Provide the (x, y) coordinate of the cell's center where the given text is located.  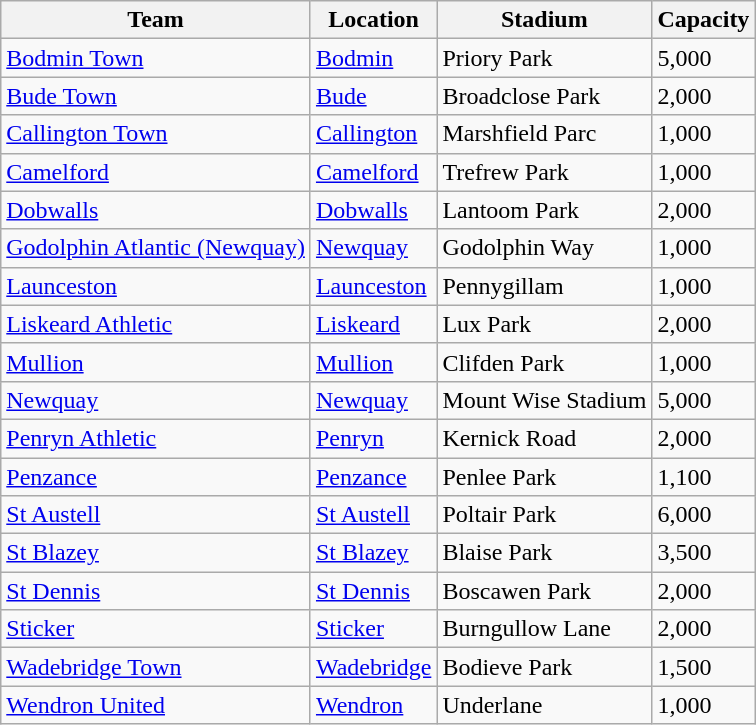
Wendron United (156, 705)
Marshfield Parc (544, 134)
Bude Town (156, 96)
Bodieve Park (544, 667)
Godolphin Atlantic (Newquay) (156, 248)
Lux Park (544, 324)
Penryn Athletic (156, 438)
Underlane (544, 705)
Poltair Park (544, 515)
Location (373, 20)
Pennygillam (544, 286)
1,100 (704, 477)
Callington Town (156, 134)
Priory Park (544, 58)
Capacity (704, 20)
1,500 (704, 667)
Bude (373, 96)
6,000 (704, 515)
Mount Wise Stadium (544, 400)
Burngullow Lane (544, 629)
Broadclose Park (544, 96)
Kernick Road (544, 438)
Godolphin Way (544, 248)
Wendron (373, 705)
Lantoom Park (544, 210)
Callington (373, 134)
Wadebridge Town (156, 667)
Bodmin (373, 58)
Penlee Park (544, 477)
Boscawen Park (544, 591)
Penryn (373, 438)
Stadium (544, 20)
Liskeard Athletic (156, 324)
Clifden Park (544, 362)
Team (156, 20)
Blaise Park (544, 553)
3,500 (704, 553)
Liskeard (373, 324)
Bodmin Town (156, 58)
Wadebridge (373, 667)
Trefrew Park (544, 172)
